From the cell containing the given text, extract its center point as [x, y] coordinate. 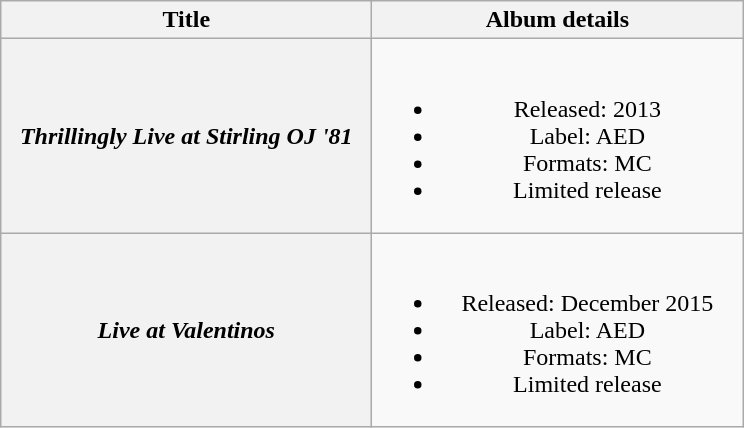
Title [186, 20]
Album details [558, 20]
Live at Valentinos [186, 330]
Released: 2013Label: AEDFormats: MCLimited release [558, 136]
Thrillingly Live at Stirling OJ '81 [186, 136]
Released: December 2015Label: AEDFormats: MCLimited release [558, 330]
